From the cell containing the given text, extract its center point as [X, Y] coordinate. 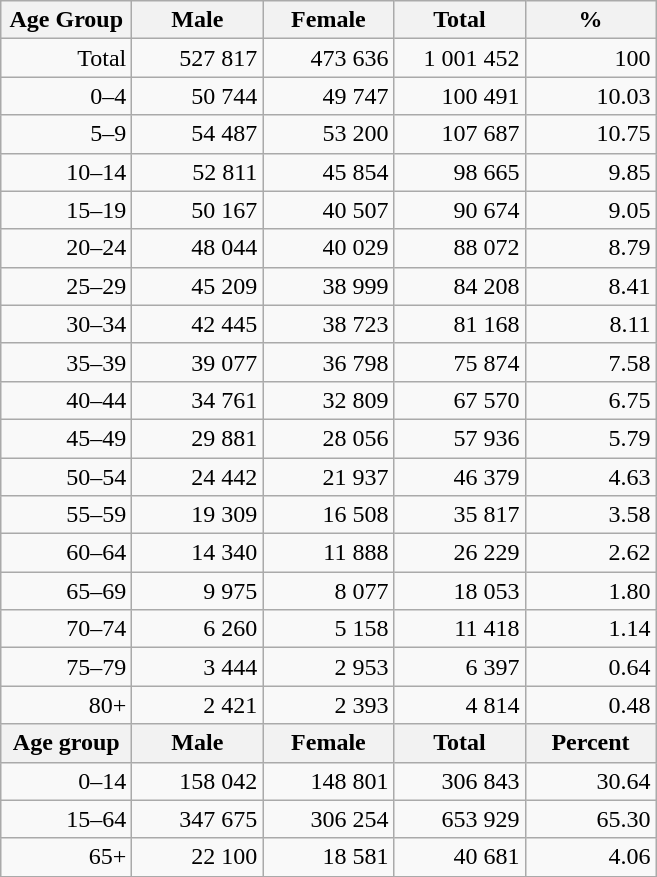
2.62 [590, 553]
53 200 [328, 134]
7.58 [590, 362]
0–4 [66, 96]
38 999 [328, 286]
5.79 [590, 438]
45–49 [66, 438]
14 340 [198, 553]
26 229 [460, 553]
29 881 [198, 438]
30.64 [590, 781]
81 168 [460, 324]
70–74 [66, 629]
2 953 [328, 667]
8.79 [590, 248]
% [590, 20]
40 507 [328, 210]
67 570 [460, 400]
653 929 [460, 819]
100 491 [460, 96]
107 687 [460, 134]
1.80 [590, 591]
306 254 [328, 819]
9.05 [590, 210]
306 843 [460, 781]
24 442 [198, 477]
0.64 [590, 667]
75 874 [460, 362]
50–54 [66, 477]
6 260 [198, 629]
45 854 [328, 172]
16 508 [328, 515]
473 636 [328, 58]
4.63 [590, 477]
22 100 [198, 857]
21 937 [328, 477]
38 723 [328, 324]
57 936 [460, 438]
88 072 [460, 248]
65.30 [590, 819]
80+ [66, 705]
4.06 [590, 857]
84 208 [460, 286]
50 167 [198, 210]
5–9 [66, 134]
11 888 [328, 553]
8.11 [590, 324]
32 809 [328, 400]
28 056 [328, 438]
6 397 [460, 667]
0–14 [66, 781]
55–59 [66, 515]
148 801 [328, 781]
39 077 [198, 362]
4 814 [460, 705]
Age Group [66, 20]
15–64 [66, 819]
18 053 [460, 591]
45 209 [198, 286]
10.75 [590, 134]
65–69 [66, 591]
40–44 [66, 400]
2 421 [198, 705]
25–29 [66, 286]
98 665 [460, 172]
46 379 [460, 477]
35–39 [66, 362]
36 798 [328, 362]
90 674 [460, 210]
8.41 [590, 286]
6.75 [590, 400]
1 001 452 [460, 58]
20–24 [66, 248]
11 418 [460, 629]
48 044 [198, 248]
35 817 [460, 515]
52 811 [198, 172]
3.58 [590, 515]
9.85 [590, 172]
5 158 [328, 629]
19 309 [198, 515]
40 029 [328, 248]
40 681 [460, 857]
42 445 [198, 324]
158 042 [198, 781]
30–34 [66, 324]
Age group [66, 743]
34 761 [198, 400]
Percent [590, 743]
15–19 [66, 210]
65+ [66, 857]
10–14 [66, 172]
0.48 [590, 705]
100 [590, 58]
347 675 [198, 819]
49 747 [328, 96]
54 487 [198, 134]
60–64 [66, 553]
18 581 [328, 857]
50 744 [198, 96]
8 077 [328, 591]
2 393 [328, 705]
10.03 [590, 96]
9 975 [198, 591]
3 444 [198, 667]
527 817 [198, 58]
75–79 [66, 667]
1.14 [590, 629]
